Extract the (x, y) coordinate from the center of the cell holding the provided text.  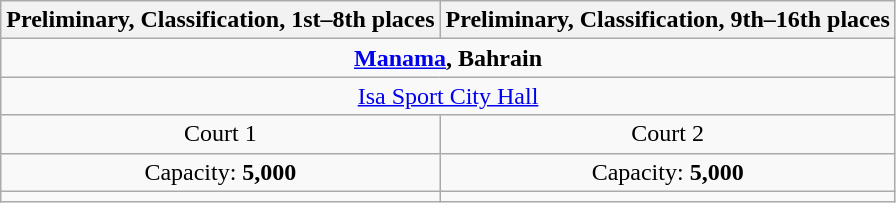
Isa Sport City Hall (448, 96)
Preliminary, Classification, 1st–8th places (220, 20)
Preliminary, Classification, 9th–16th places (668, 20)
Manama, Bahrain (448, 58)
Court 1 (220, 134)
Court 2 (668, 134)
